Extract the (x, y) coordinate from the center of the cell holding the provided text.  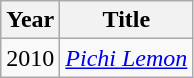
Title (126, 20)
2010 (30, 58)
Year (30, 20)
Pichi Lemon (126, 58)
